Return the (X, Y) coordinate for the center point of the cell that contains the specified text.  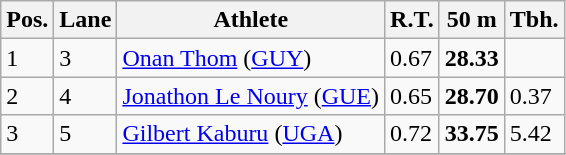
50 m (472, 20)
33.75 (472, 134)
1 (28, 58)
5.42 (534, 134)
4 (86, 96)
Jonathon Le Noury (GUE) (251, 96)
Onan Thom (GUY) (251, 58)
Athlete (251, 20)
R.T. (412, 20)
0.67 (412, 58)
0.72 (412, 134)
Gilbert Kaburu (UGA) (251, 134)
28.33 (472, 58)
Pos. (28, 20)
Lane (86, 20)
5 (86, 134)
2 (28, 96)
Tbh. (534, 20)
28.70 (472, 96)
0.37 (534, 96)
0.65 (412, 96)
